Provide the (X, Y) coordinate of the cell's center where the given text is located.  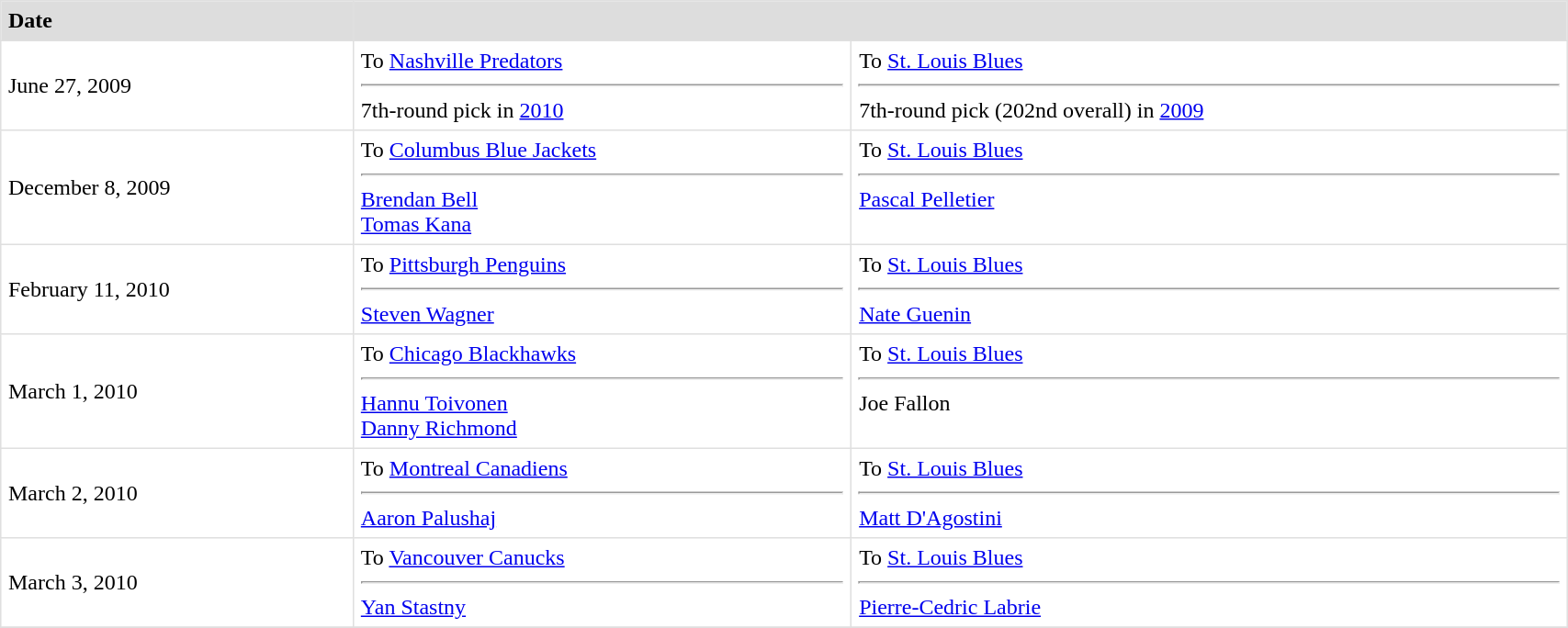
To St. Louis Blues Nate Guenin (1209, 289)
To St. Louis Blues Pierre-Cedric Labrie (1209, 583)
December 8, 2009 (177, 187)
June 27, 2009 (177, 85)
March 3, 2010 (177, 583)
To Chicago Blackhawks Hannu ToivonenDanny Richmond (603, 391)
To St. Louis Blues Joe Fallon (1209, 391)
To Vancouver Canucks Yan Stastny (603, 583)
To Pittsburgh Penguins Steven Wagner (603, 289)
March 2, 2010 (177, 493)
To Columbus Blue Jackets Brendan BellTomas Kana (603, 187)
To St. Louis Blues Matt D'Agostini (1209, 493)
To St. Louis Blues Pascal Pelletier (1209, 187)
To St. Louis Blues 7th-round pick (202nd overall) in 2009 (1209, 85)
March 1, 2010 (177, 391)
Date (177, 21)
To Montreal Canadiens Aaron Palushaj (603, 493)
February 11, 2010 (177, 289)
To Nashville Predators 7th-round pick in 2010 (603, 85)
